Return (x, y) of the center of cell containing provided text 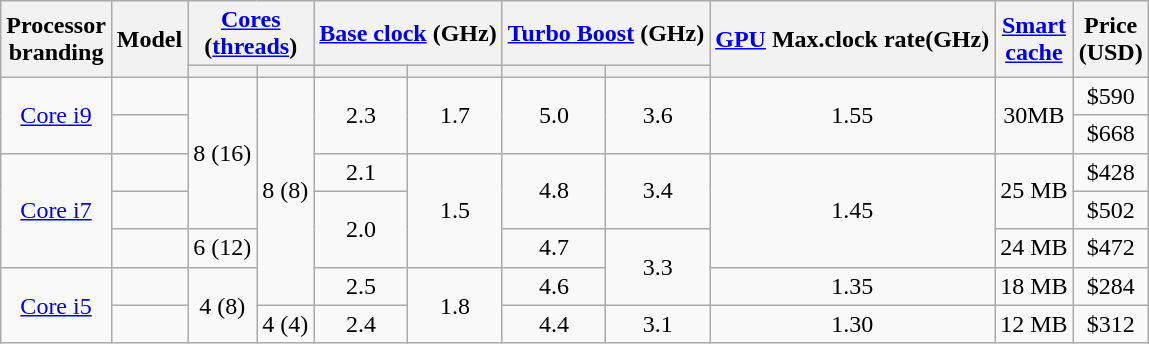
2.4 (361, 324)
3.3 (658, 267)
4 (4) (286, 324)
Processor branding (56, 39)
1.5 (455, 210)
18 MB (1034, 286)
4.8 (554, 191)
3.4 (658, 191)
1.45 (852, 210)
2.1 (361, 172)
$502 (1110, 210)
4 (8) (222, 305)
1.55 (852, 115)
Turbo Boost (GHz) (606, 34)
1.8 (455, 305)
4.6 (554, 286)
$590 (1110, 96)
GPU Max.clock rate(GHz) (852, 39)
3.1 (658, 324)
Cores(threads) (251, 34)
$312 (1110, 324)
Core i5 (56, 305)
$472 (1110, 248)
Price (USD) (1110, 39)
1.7 (455, 115)
2.3 (361, 115)
1.30 (852, 324)
1.35 (852, 286)
6 (12) (222, 248)
4.4 (554, 324)
30MB (1034, 115)
8 (16) (222, 153)
Smart cache (1034, 39)
Base clock (GHz) (408, 34)
Model (149, 39)
8 (8) (286, 191)
$428 (1110, 172)
Core i7 (56, 210)
24 MB (1034, 248)
2.0 (361, 229)
25 MB (1034, 191)
12 MB (1034, 324)
4.7 (554, 248)
$284 (1110, 286)
3.6 (658, 115)
5.0 (554, 115)
Core i9 (56, 115)
2.5 (361, 286)
$668 (1110, 134)
